Pinpoint the cell where the given text exists, returning its [X, Y] midpoint coordinate. 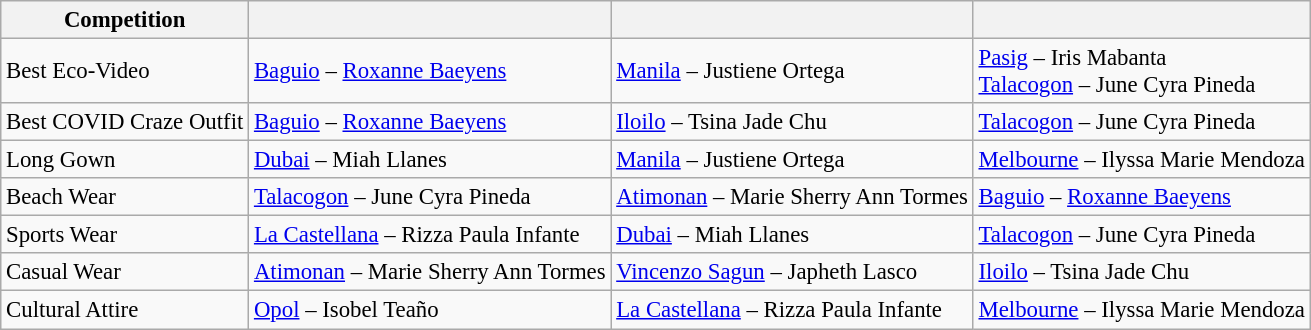
Opol – Isobel Teaño [430, 310]
Pasig – Iris MabantaTalacogon – June Cyra Pineda [1142, 72]
Best COVID Craze Outfit [125, 122]
Best Eco-Video [125, 72]
Casual Wear [125, 273]
Long Gown [125, 160]
Sports Wear [125, 235]
Competition [125, 20]
Cultural Attire [125, 310]
Beach Wear [125, 197]
Vincenzo Sagun – Japheth Lasco [792, 273]
